Detect which cell encompasses the target text, then output its (x, y) center coordinate. 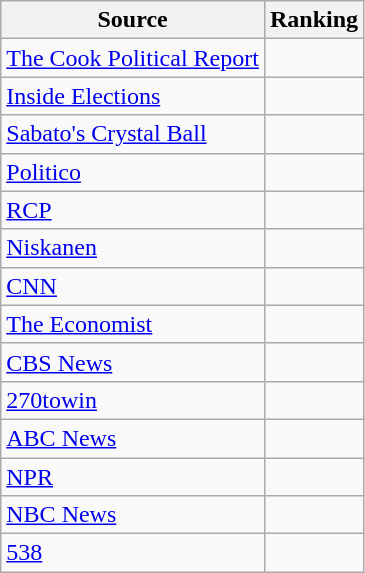
RCP (133, 210)
Ranking (314, 20)
270towin (133, 400)
The Cook Political Report (133, 58)
CNN (133, 286)
NPR (133, 477)
CBS News (133, 362)
Niskanen (133, 248)
ABC News (133, 438)
Source (133, 20)
The Economist (133, 324)
Sabato's Crystal Ball (133, 134)
NBC News (133, 515)
538 (133, 553)
Politico (133, 172)
Inside Elections (133, 96)
